Scan for the cell matching the given text and deliver its (X, Y) coordinate at center. 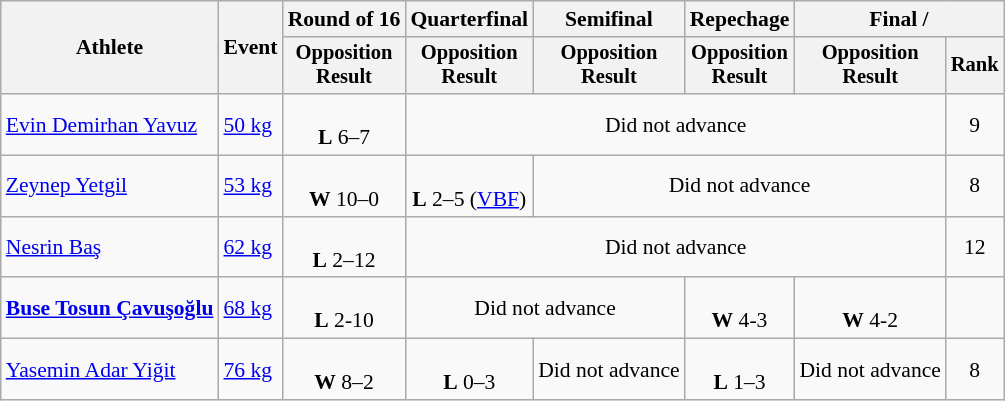
Semifinal (609, 19)
Yasemin Adar Yiğit (110, 370)
68 kg (250, 308)
Nesrin Baş (110, 248)
W 4-2 (870, 308)
W 4-3 (740, 308)
Event (250, 48)
L 2–12 (344, 248)
Repechage (740, 19)
Athlete (110, 48)
W 8–2 (344, 370)
Evin Demirhan Yavuz (110, 124)
12 (975, 248)
Final / (898, 19)
53 kg (250, 186)
Zeynep Yetgil (110, 186)
L 2-10 (344, 308)
L 2–5 (VBF) (469, 186)
L 6–7 (344, 124)
9 (975, 124)
Round of 16 (344, 19)
Buse Tosun Çavuşoğlu (110, 308)
Quarterfinal (469, 19)
62 kg (250, 248)
50 kg (250, 124)
76 kg (250, 370)
W 10–0 (344, 186)
L 1–3 (740, 370)
Rank (975, 66)
L 0–3 (469, 370)
